Find where the given text appears and provide that cell's center as (X, Y) coordinate. 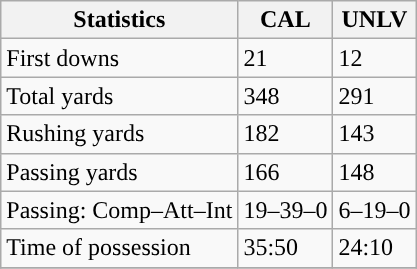
Rushing yards (120, 134)
148 (374, 172)
Statistics (120, 20)
35:50 (286, 248)
24:10 (374, 248)
CAL (286, 20)
Time of possession (120, 248)
21 (286, 58)
First downs (120, 58)
6–19–0 (374, 210)
291 (374, 96)
Passing yards (120, 172)
12 (374, 58)
19–39–0 (286, 210)
348 (286, 96)
143 (374, 134)
UNLV (374, 20)
Total yards (120, 96)
166 (286, 172)
182 (286, 134)
Passing: Comp–Att–Int (120, 210)
